Return [x, y] of the center of cell containing provided text 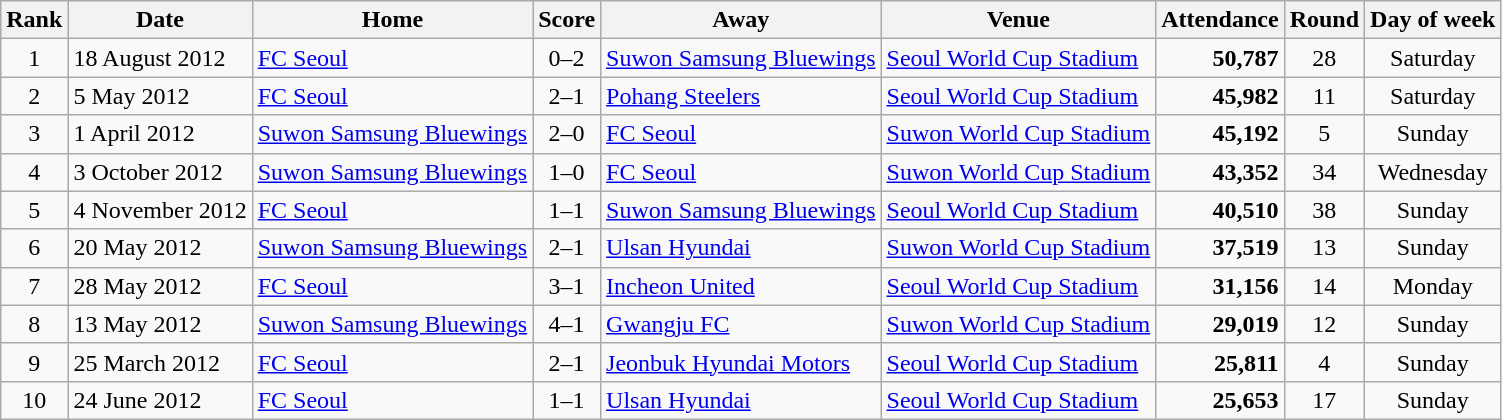
6 [34, 248]
Jeonbuk Hyundai Motors [741, 362]
7 [34, 286]
Monday [1433, 286]
11 [1324, 96]
29,019 [1220, 324]
3 [34, 134]
28 [1324, 58]
40,510 [1220, 210]
1 [34, 58]
Incheon United [741, 286]
Day of week [1433, 20]
10 [34, 400]
13 [1324, 248]
Attendance [1220, 20]
1–0 [567, 172]
Wednesday [1433, 172]
28 May 2012 [160, 286]
Date [160, 20]
8 [34, 324]
Round [1324, 20]
14 [1324, 286]
Venue [1018, 20]
Score [567, 20]
9 [34, 362]
3 October 2012 [160, 172]
31,156 [1220, 286]
Away [741, 20]
Home [392, 20]
2 [34, 96]
13 May 2012 [160, 324]
25 March 2012 [160, 362]
34 [1324, 172]
Rank [34, 20]
17 [1324, 400]
25,811 [1220, 362]
5 May 2012 [160, 96]
43,352 [1220, 172]
45,192 [1220, 134]
3–1 [567, 286]
45,982 [1220, 96]
25,653 [1220, 400]
12 [1324, 324]
4–1 [567, 324]
0–2 [567, 58]
2–0 [567, 134]
4 November 2012 [160, 210]
37,519 [1220, 248]
18 August 2012 [160, 58]
Pohang Steelers [741, 96]
1 April 2012 [160, 134]
Gwangju FC [741, 324]
38 [1324, 210]
50,787 [1220, 58]
24 June 2012 [160, 400]
20 May 2012 [160, 248]
